Return [X, Y] of the center of cell containing provided text 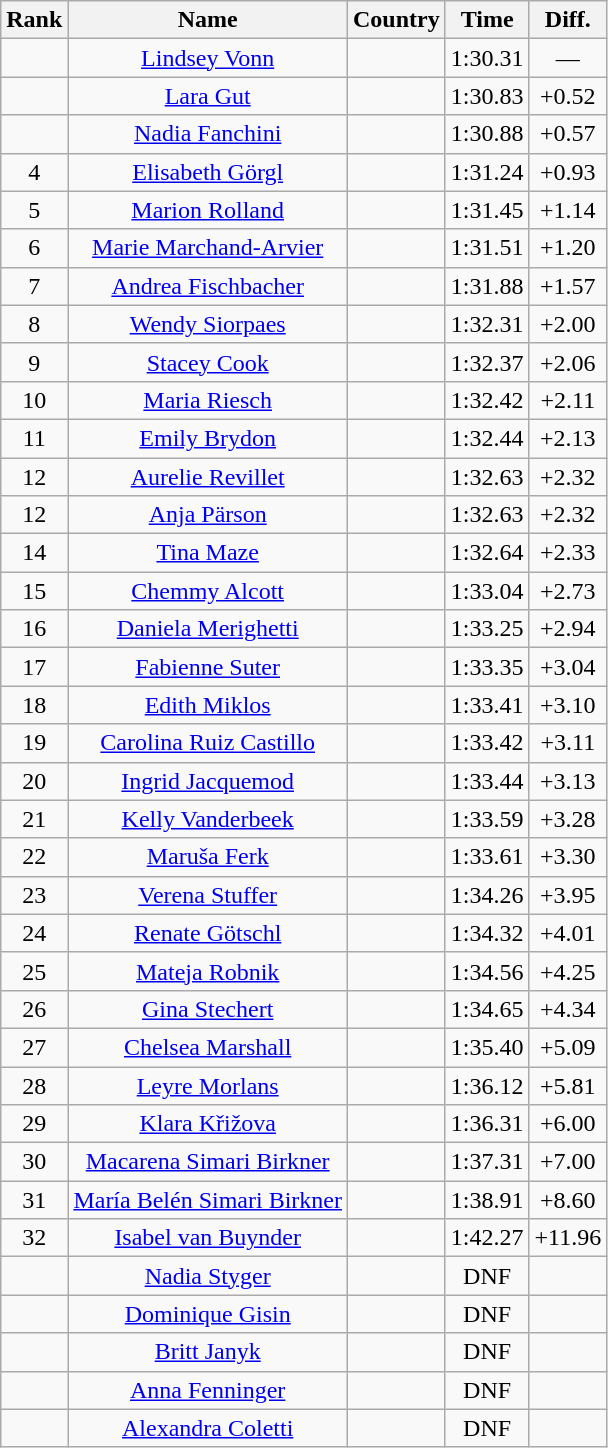
Name [208, 20]
24 [34, 933]
1:32.37 [487, 362]
+8.60 [568, 1200]
+2.00 [568, 324]
Nadia Styger [208, 1276]
+4.01 [568, 933]
+2.33 [568, 553]
+5.09 [568, 1047]
Time [487, 20]
1:37.31 [487, 1162]
1:36.12 [487, 1085]
+0.52 [568, 96]
Renate Götschl [208, 933]
23 [34, 895]
Lindsey Vonn [208, 58]
Anja Pärson [208, 515]
+3.13 [568, 781]
Chelsea Marshall [208, 1047]
1:34.56 [487, 971]
6 [34, 248]
+7.00 [568, 1162]
31 [34, 1200]
30 [34, 1162]
+3.30 [568, 857]
Verena Stuffer [208, 895]
1:32.31 [487, 324]
Stacey Cook [208, 362]
1:34.65 [487, 1009]
Country [397, 20]
18 [34, 705]
+1.57 [568, 286]
Fabienne Suter [208, 667]
+4.34 [568, 1009]
Elisabeth Görgl [208, 172]
Macarena Simari Birkner [208, 1162]
+2.06 [568, 362]
+3.04 [568, 667]
1:31.45 [487, 210]
1:31.51 [487, 248]
21 [34, 819]
Edith Miklos [208, 705]
Aurelie Revillet [208, 477]
+6.00 [568, 1124]
Diff. [568, 20]
+0.93 [568, 172]
Chemmy Alcott [208, 591]
Mateja Robnik [208, 971]
15 [34, 591]
Wendy Siorpaes [208, 324]
1:30.83 [487, 96]
Marie Marchand-Arvier [208, 248]
Britt Janyk [208, 1352]
+2.13 [568, 438]
4 [34, 172]
Maria Riesch [208, 400]
+1.20 [568, 248]
1:30.88 [487, 134]
+5.81 [568, 1085]
Marion Rolland [208, 210]
1:33.41 [487, 705]
1:33.59 [487, 819]
Daniela Merighetti [208, 629]
Nadia Fanchini [208, 134]
25 [34, 971]
1:32.64 [487, 553]
7 [34, 286]
+4.25 [568, 971]
Alexandra Coletti [208, 1428]
16 [34, 629]
Klara Křižova [208, 1124]
27 [34, 1047]
1:30.31 [487, 58]
Ingrid Jacquemod [208, 781]
1:33.35 [487, 667]
Kelly Vanderbeek [208, 819]
29 [34, 1124]
Isabel van Buynder [208, 1238]
1:33.44 [487, 781]
11 [34, 438]
Gina Stechert [208, 1009]
1:32.42 [487, 400]
+11.96 [568, 1238]
1:33.04 [487, 591]
+0.57 [568, 134]
9 [34, 362]
+2.94 [568, 629]
+3.11 [568, 743]
14 [34, 553]
Andrea Fischbacher [208, 286]
1:34.32 [487, 933]
Emily Brydon [208, 438]
26 [34, 1009]
María Belén Simari Birkner [208, 1200]
1:42.27 [487, 1238]
Leyre Morlans [208, 1085]
1:35.40 [487, 1047]
+1.14 [568, 210]
— [568, 58]
1:38.91 [487, 1200]
+3.95 [568, 895]
+3.28 [568, 819]
1:33.25 [487, 629]
8 [34, 324]
20 [34, 781]
1:31.88 [487, 286]
Rank [34, 20]
19 [34, 743]
Anna Fenninger [208, 1390]
5 [34, 210]
1:31.24 [487, 172]
+2.73 [568, 591]
1:32.44 [487, 438]
Lara Gut [208, 96]
1:34.26 [487, 895]
10 [34, 400]
22 [34, 857]
+2.11 [568, 400]
Maruša Ferk [208, 857]
Dominique Gisin [208, 1314]
Carolina Ruiz Castillo [208, 743]
17 [34, 667]
28 [34, 1085]
1:33.42 [487, 743]
32 [34, 1238]
1:36.31 [487, 1124]
1:33.61 [487, 857]
Tina Maze [208, 553]
+3.10 [568, 705]
